Locate the cell with the specified text and output its (x, y) center coordinate. 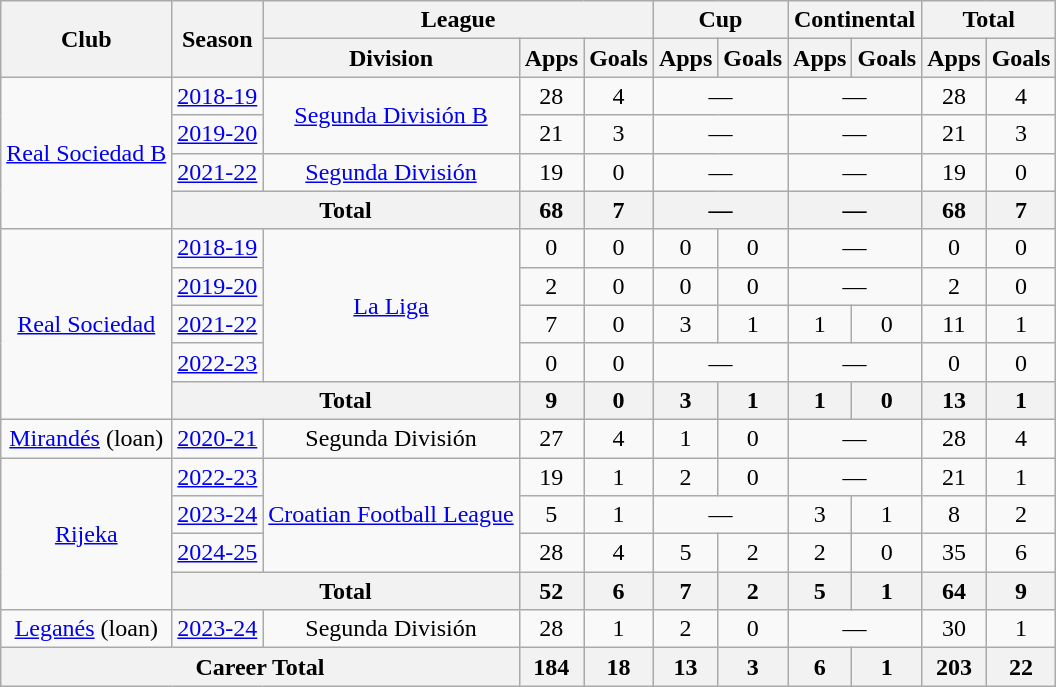
Segunda División B (391, 115)
La Liga (391, 305)
Season (218, 39)
Division (391, 58)
64 (954, 591)
35 (954, 553)
Real Sociedad B (86, 153)
League (458, 20)
Club (86, 39)
18 (619, 667)
Continental (855, 20)
11 (954, 324)
Cup (720, 20)
Mirandés (loan) (86, 438)
Real Sociedad (86, 324)
8 (954, 515)
203 (954, 667)
30 (954, 629)
52 (551, 591)
22 (1021, 667)
184 (551, 667)
27 (551, 438)
2024-25 (218, 553)
2020-21 (218, 438)
Leganés (loan) (86, 629)
Croatian Football League (391, 515)
Rijeka (86, 534)
Career Total (260, 667)
